Find where the given text appears and provide that cell's center as (x, y) coordinate. 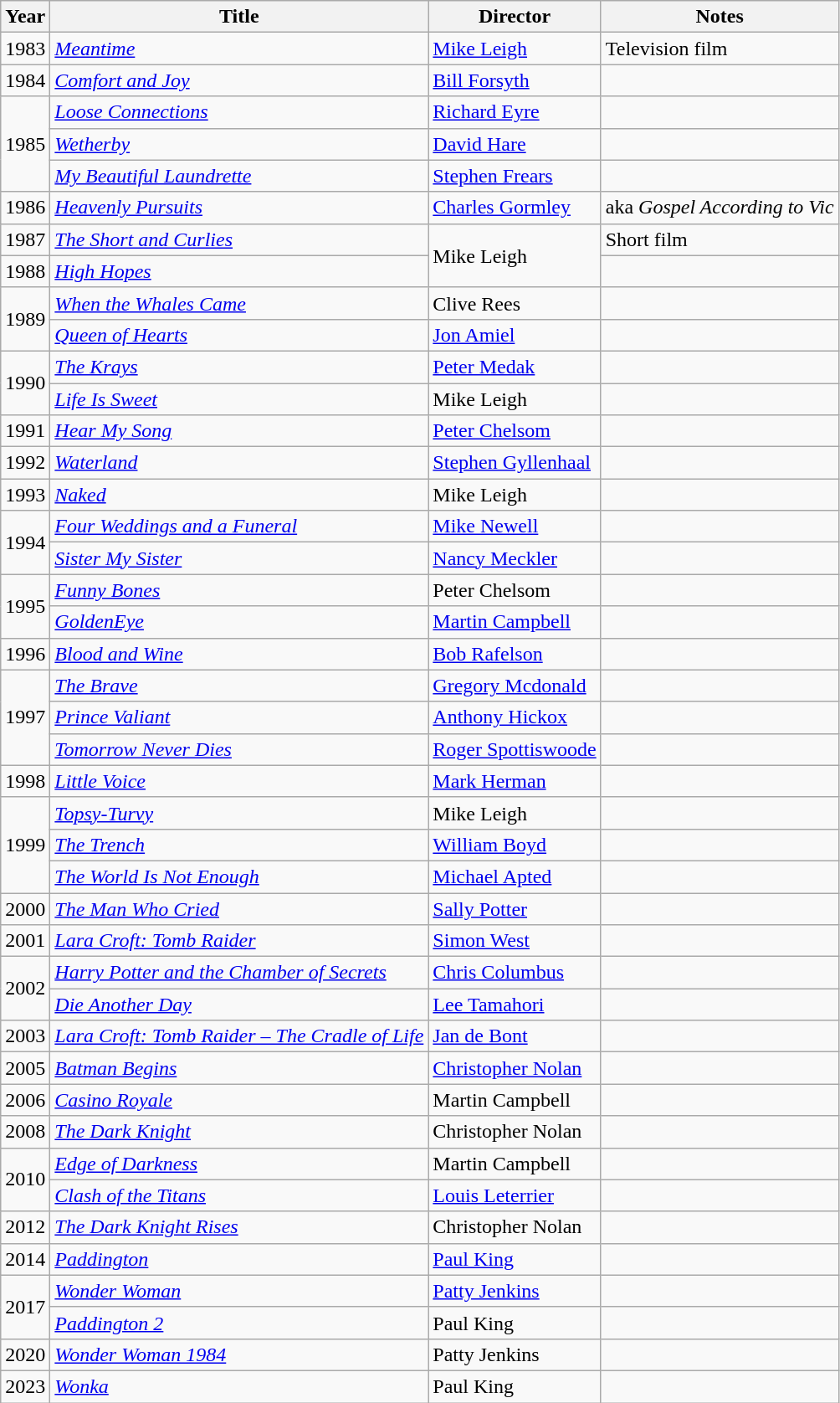
1984 (25, 80)
1987 (25, 239)
1997 (25, 717)
1992 (25, 463)
1990 (25, 383)
Meantime (239, 49)
William Boyd (515, 845)
Jan de Bont (515, 1036)
Stephen Gyllenhaal (515, 463)
Die Another Day (239, 1005)
2000 (25, 908)
Wonder Woman 1984 (239, 1354)
The Krays (239, 367)
Clash of the Titans (239, 1195)
Four Weddings and a Funeral (239, 527)
Naked (239, 495)
Richard Eyre (515, 112)
1994 (25, 542)
Wonka (239, 1386)
2003 (25, 1036)
The Short and Curlies (239, 239)
Heavenly Pursuits (239, 208)
Prince Valiant (239, 717)
Year (25, 17)
Paddington 2 (239, 1323)
Hear My Song (239, 431)
Loose Connections (239, 112)
Title (239, 17)
Simon West (515, 941)
2005 (25, 1068)
1996 (25, 654)
1985 (25, 144)
Comfort and Joy (239, 80)
Queen of Hearts (239, 335)
Bob Rafelson (515, 654)
1986 (25, 208)
2001 (25, 941)
2014 (25, 1259)
Little Voice (239, 781)
Director (515, 17)
1989 (25, 319)
Blood and Wine (239, 654)
Waterland (239, 463)
Topsy-Turvy (239, 813)
Peter Medak (515, 367)
Nancy Meckler (515, 558)
1993 (25, 495)
GoldenEye (239, 622)
Lee Tamahori (515, 1005)
Paddington (239, 1259)
Lara Croft: Tomb Raider (239, 941)
Batman Begins (239, 1068)
Notes (720, 17)
Louis Leterrier (515, 1195)
1998 (25, 781)
Tomorrow Never Dies (239, 749)
The World Is Not Enough (239, 876)
2008 (25, 1132)
2002 (25, 989)
My Beautiful Laundrette (239, 176)
2010 (25, 1179)
Edge of Darkness (239, 1164)
2006 (25, 1100)
Gregory Mcdonald (515, 686)
Stephen Frears (515, 176)
Harry Potter and the Chamber of Secrets (239, 973)
Clive Rees (515, 303)
1991 (25, 431)
The Brave (239, 686)
Wetherby (239, 144)
Sally Potter (515, 908)
The Dark Knight (239, 1132)
1999 (25, 845)
1983 (25, 49)
1988 (25, 271)
Jon Amiel (515, 335)
2012 (25, 1227)
Bill Forsyth (515, 80)
High Hopes (239, 271)
David Hare (515, 144)
The Dark Knight Rises (239, 1227)
The Trench (239, 845)
Sister My Sister (239, 558)
The Man Who Cried (239, 908)
Chris Columbus (515, 973)
Michael Apted (515, 876)
Mark Herman (515, 781)
Life Is Sweet (239, 399)
2020 (25, 1354)
aka Gospel According to Vic (720, 208)
Lara Croft: Tomb Raider – The Cradle of Life (239, 1036)
Roger Spottiswoode (515, 749)
When the Whales Came (239, 303)
Short film (720, 239)
Charles Gormley (515, 208)
Casino Royale (239, 1100)
2017 (25, 1307)
Funny Bones (239, 590)
Mike Newell (515, 527)
2023 (25, 1386)
Anthony Hickox (515, 717)
Wonder Woman (239, 1291)
1995 (25, 606)
Television film (720, 49)
